Identify which cell holds the provided text, then report its [X, Y] central coordinate. 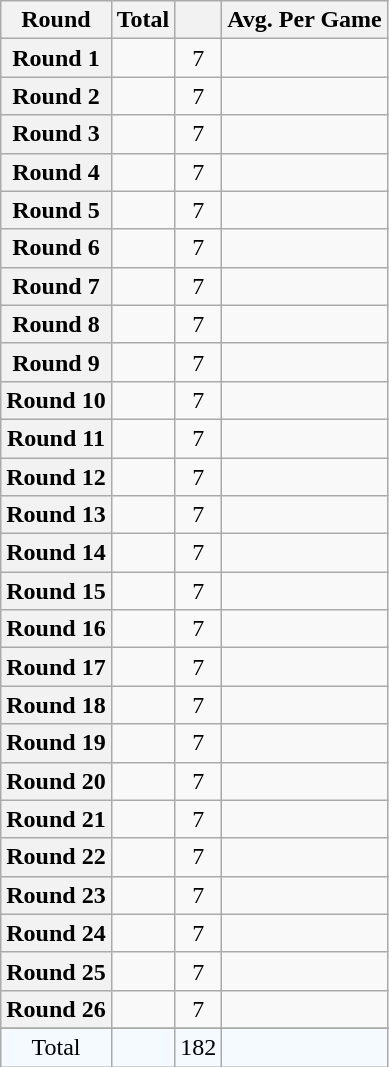
Round 12 [56, 477]
Round 17 [56, 667]
Round 11 [56, 438]
Round 10 [56, 400]
Round 14 [56, 553]
Round [56, 20]
Round 23 [56, 895]
Round 1 [56, 58]
Round 13 [56, 515]
Round 9 [56, 362]
Round 8 [56, 324]
Round 6 [56, 248]
Round 3 [56, 134]
Round 21 [56, 819]
182 [198, 1047]
Round 2 [56, 96]
Avg. Per Game [304, 20]
Round 18 [56, 705]
Round 5 [56, 210]
Round 20 [56, 781]
Round 19 [56, 743]
Round 22 [56, 857]
Round 4 [56, 172]
Round 25 [56, 971]
Round 15 [56, 591]
Round 7 [56, 286]
Round 16 [56, 629]
Round 26 [56, 1009]
Round 24 [56, 933]
